Provide the [X, Y] coordinate of the cell's center where the given text is located.  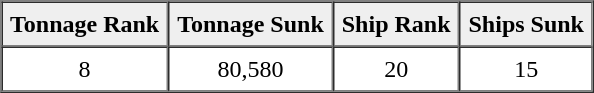
Tonnage Sunk [250, 24]
15 [526, 68]
8 [84, 68]
Tonnage Rank [84, 24]
Ship Rank [396, 24]
20 [396, 68]
Ships Sunk [526, 24]
80,580 [250, 68]
